Return (X, Y) of the center of cell containing provided text 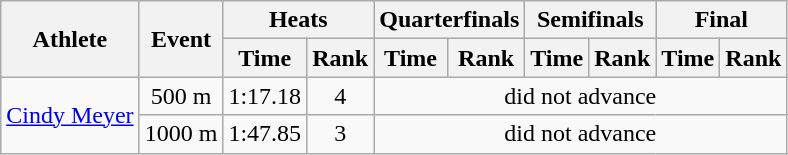
4 (340, 96)
1:17.18 (265, 96)
Athlete (70, 39)
Heats (298, 20)
Event (181, 39)
Final (722, 20)
Cindy Meyer (70, 115)
1:47.85 (265, 134)
Quarterfinals (450, 20)
500 m (181, 96)
3 (340, 134)
1000 m (181, 134)
Semifinals (590, 20)
